Extract the (x, y) coordinate from the center of the cell holding the provided text.  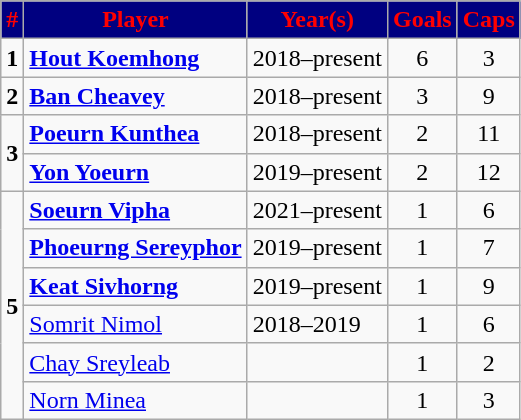
Chay Sreyleab (136, 362)
Norn Minea (136, 400)
Ban Cheavey (136, 96)
Soeurn Vipha (136, 210)
Caps (488, 20)
Keat Sivhorng (136, 286)
Goals (422, 20)
Phoeurng Sereyphor (136, 248)
Hout Koemhong (136, 58)
Poeurn Kunthea (136, 134)
7 (488, 248)
2018–2019 (317, 324)
5 (12, 305)
Player (136, 20)
12 (488, 172)
Year(s) (317, 20)
Yon Yoeurn (136, 172)
11 (488, 134)
# (12, 20)
Somrit Nimol (136, 324)
2021–present (317, 210)
